Detect which cell encompasses the target text, then output its (X, Y) center coordinate. 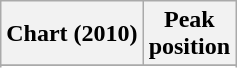
Chart (2010) (72, 34)
Peakposition (189, 34)
